Detect which cell encompasses the target text, then output its [X, Y] center coordinate. 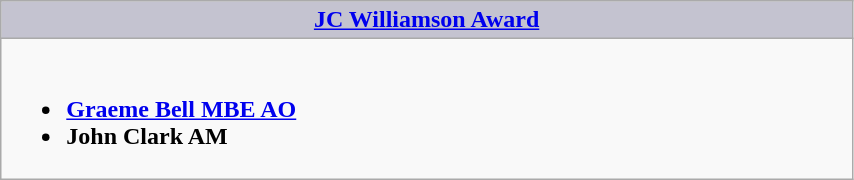
JC Williamson Award [427, 20]
Graeme Bell MBE AOJohn Clark AM [427, 109]
